Provide the (X, Y) coordinate of the cell's center where the given text is located.  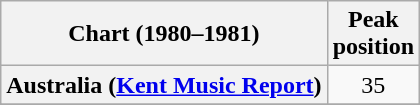
35 (373, 85)
Australia (Kent Music Report) (164, 85)
Peakposition (373, 34)
Chart (1980–1981) (164, 34)
